Search for the cell housing the specified text and yield its [X, Y] center coordinate. 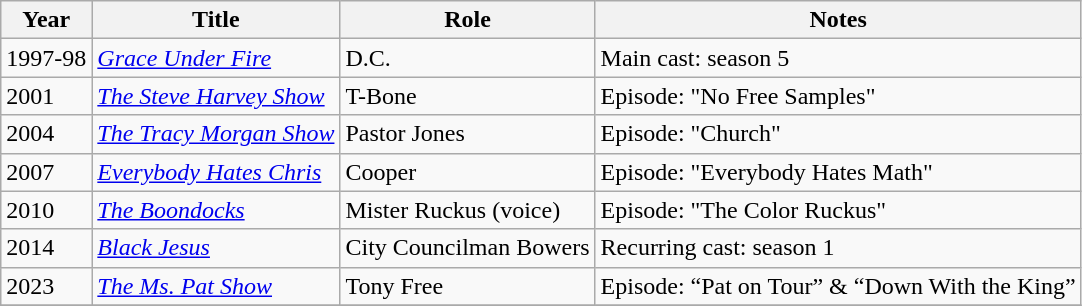
2010 [46, 210]
City Councilman Bowers [468, 248]
Role [468, 20]
Everybody Hates Chris [216, 172]
Black Jesus [216, 248]
Episode: “Pat on Tour” & “Down With the King” [838, 286]
Episode: "Church" [838, 134]
2007 [46, 172]
Recurring cast: season 1 [838, 248]
Grace Under Fire [216, 58]
The Tracy Morgan Show [216, 134]
Episode: "Everybody Hates Math" [838, 172]
Notes [838, 20]
2014 [46, 248]
T-Bone [468, 96]
1997-98 [46, 58]
Main cast: season 5 [838, 58]
Year [46, 20]
Episode: "No Free Samples" [838, 96]
The Steve Harvey Show [216, 96]
2023 [46, 286]
Tony Free [468, 286]
Episode: "The Color Ruckus" [838, 210]
Cooper [468, 172]
2004 [46, 134]
The Boondocks [216, 210]
Pastor Jones [468, 134]
2001 [46, 96]
The Ms. Pat Show [216, 286]
Mister Ruckus (voice) [468, 210]
Title [216, 20]
D.C. [468, 58]
